For the text-containing cell, return its midpoint in [X, Y] coordinate format. 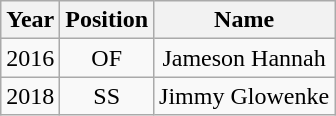
OF [107, 58]
Jimmy Glowenke [244, 96]
2016 [30, 58]
Jameson Hannah [244, 58]
Position [107, 20]
SS [107, 96]
2018 [30, 96]
Year [30, 20]
Name [244, 20]
